Search for the cell housing the specified text and yield its [X, Y] center coordinate. 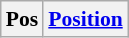
Pos [22, 19]
Position [85, 19]
